Determine the (X, Y) coordinate at the center of the cell enclosing the given text.  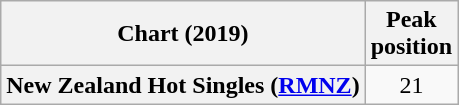
21 (411, 85)
New Zealand Hot Singles (RMNZ) (183, 85)
Peakposition (411, 34)
Chart (2019) (183, 34)
